Pinpoint the cell where the given text exists, returning its (x, y) midpoint coordinate. 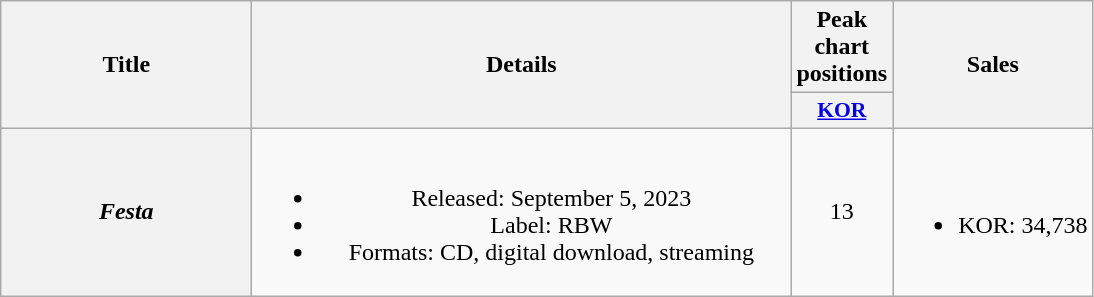
Title (126, 65)
Details (522, 65)
Sales (993, 65)
13 (842, 212)
KOR (842, 111)
Released: September 5, 2023Label: RBWFormats: CD, digital download, streaming (522, 212)
KOR: 34,738 (993, 212)
Peak chart positions (842, 47)
Festa (126, 212)
